From the cell containing the given text, extract its center point as (X, Y) coordinate. 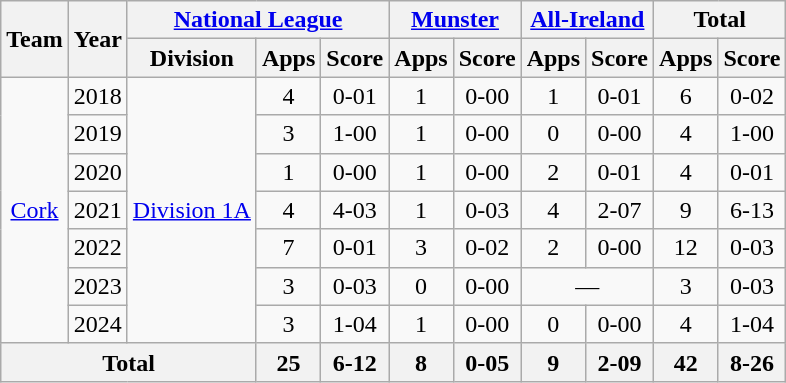
8-26 (752, 362)
National League (258, 20)
2024 (98, 324)
2022 (98, 248)
Year (98, 39)
2023 (98, 286)
2-09 (620, 362)
42 (686, 362)
2021 (98, 210)
8 (421, 362)
Division (192, 58)
7 (288, 248)
0-05 (487, 362)
6 (686, 96)
25 (288, 362)
2018 (98, 96)
2-07 (620, 210)
— (587, 286)
4-03 (355, 210)
2019 (98, 134)
Team (35, 39)
Munster (455, 20)
All-Ireland (587, 20)
Cork (35, 210)
12 (686, 248)
2020 (98, 172)
6-13 (752, 210)
6-12 (355, 362)
Division 1A (192, 210)
